Capture the cell that displays the provided text and extract its [X, Y] central coordinate. 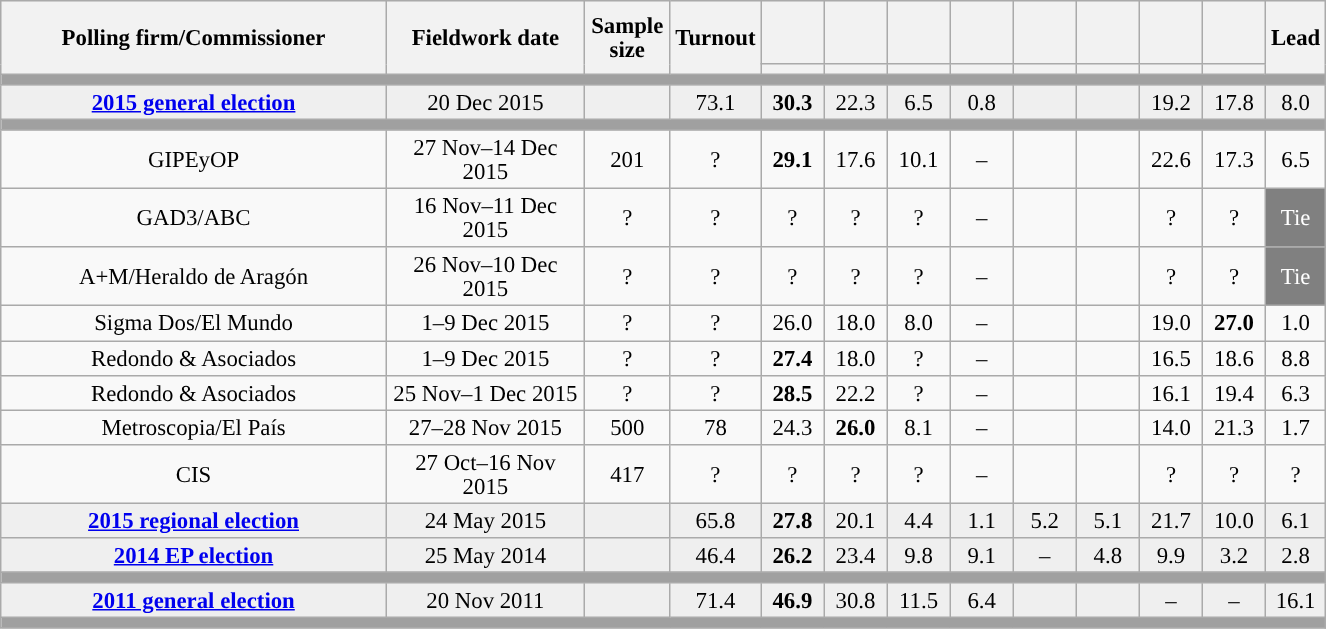
3.2 [1234, 556]
21.3 [1234, 428]
6.3 [1296, 392]
73.1 [716, 102]
8.8 [1296, 358]
2.8 [1296, 556]
25 May 2014 [485, 556]
0.8 [982, 102]
22.3 [856, 102]
CIS [194, 474]
27.8 [792, 520]
28.5 [792, 392]
GAD3/ABC [194, 218]
6.1 [1296, 520]
5.1 [1108, 520]
14.0 [1170, 428]
20 Dec 2015 [485, 102]
21.7 [1170, 520]
27.4 [792, 358]
1.7 [1296, 428]
417 [627, 474]
A+M/Heraldo de Aragón [194, 278]
23.4 [856, 556]
9.1 [982, 556]
2015 general election [194, 102]
19.0 [1170, 324]
30.3 [792, 102]
46.4 [716, 556]
24 May 2015 [485, 520]
78 [716, 428]
17.8 [1234, 102]
5.2 [1044, 520]
11.5 [918, 600]
19.4 [1234, 392]
2014 EP election [194, 556]
16 Nov–11 Dec 2015 [485, 218]
4.8 [1108, 556]
26.2 [792, 556]
Fieldwork date [485, 38]
24.3 [792, 428]
16.5 [1170, 358]
22.6 [1170, 160]
46.9 [792, 600]
9.8 [918, 556]
1.1 [982, 520]
Sigma Dos/El Mundo [194, 324]
65.8 [716, 520]
10.0 [1234, 520]
27–28 Nov 2015 [485, 428]
1.0 [1296, 324]
20.1 [856, 520]
17.3 [1234, 160]
GIPEyOP [194, 160]
20 Nov 2011 [485, 600]
9.9 [1170, 556]
26 Nov–10 Dec 2015 [485, 278]
30.8 [856, 600]
500 [627, 428]
10.1 [918, 160]
19.2 [1170, 102]
25 Nov–1 Dec 2015 [485, 392]
27 Oct–16 Nov 2015 [485, 474]
Lead [1296, 38]
4.4 [918, 520]
Sample size [627, 38]
8.1 [918, 428]
201 [627, 160]
6.4 [982, 600]
Metroscopia/El País [194, 428]
18.6 [1234, 358]
27.0 [1234, 324]
71.4 [716, 600]
Turnout [716, 38]
2011 general election [194, 600]
27 Nov–14 Dec 2015 [485, 160]
29.1 [792, 160]
22.2 [856, 392]
17.6 [856, 160]
2015 regional election [194, 520]
Polling firm/Commissioner [194, 38]
